Determine the (X, Y) coordinate at the center of the cell enclosing the given text.  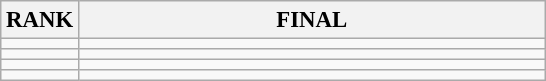
RANK (40, 20)
FINAL (312, 20)
